Detect which cell encompasses the target text, then output its (x, y) center coordinate. 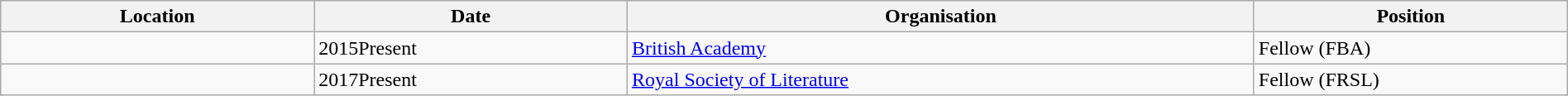
2017Present (471, 79)
Date (471, 17)
British Academy (941, 48)
Fellow (FRSL) (1411, 79)
Location (157, 17)
Royal Society of Literature (941, 79)
Position (1411, 17)
Organisation (941, 17)
2015Present (471, 48)
Fellow (FBA) (1411, 48)
